Search for the cell housing the specified text and yield its (X, Y) center coordinate. 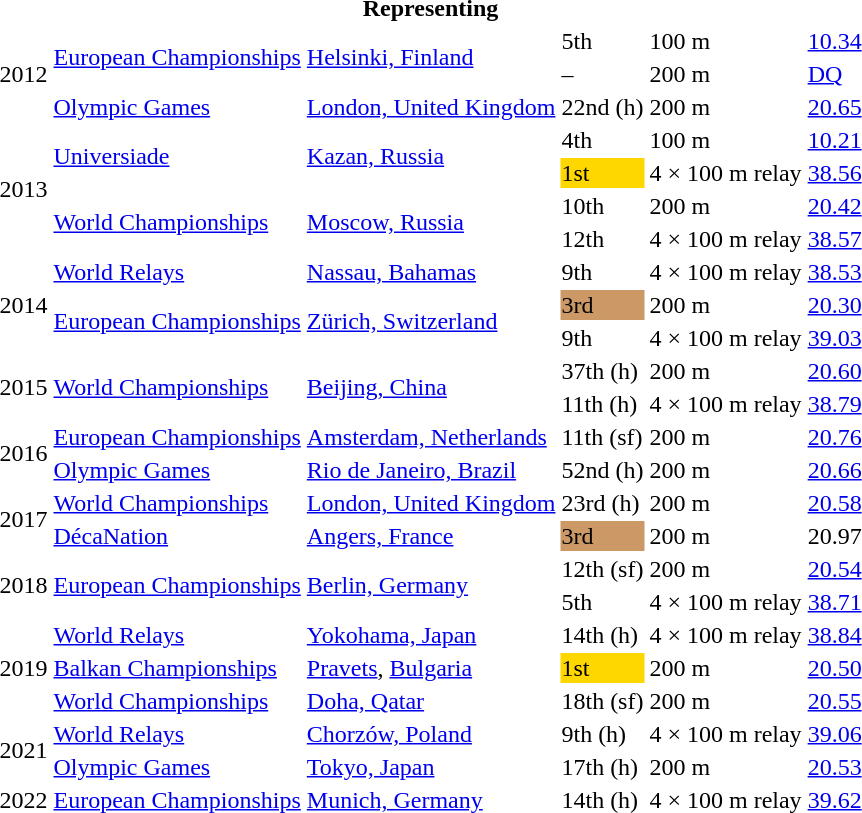
Universiade (177, 156)
11th (h) (602, 404)
Angers, France (431, 536)
52nd (h) (602, 470)
Zürich, Switzerland (431, 322)
23rd (h) (602, 503)
12th (602, 239)
Nassau, Bahamas (431, 272)
Berlin, Germany (431, 586)
Tokyo, Japan (431, 767)
Rio de Janeiro, Brazil (431, 470)
Moscow, Russia (431, 222)
– (602, 74)
11th (sf) (602, 437)
Pravets, Bulgaria (431, 668)
10th (602, 206)
Chorzów, Poland (431, 734)
Helsinki, Finland (431, 58)
Yokohama, Japan (431, 635)
4th (602, 140)
Kazan, Russia (431, 156)
Doha, Qatar (431, 701)
Balkan Championships (177, 668)
Beijing, China (431, 388)
DécaNation (177, 536)
14th (h) (602, 635)
37th (h) (602, 371)
Amsterdam, Netherlands (431, 437)
9th (h) (602, 734)
18th (sf) (602, 701)
17th (h) (602, 767)
12th (sf) (602, 569)
22nd (h) (602, 107)
